Search for the cell housing the specified text and yield its [X, Y] center coordinate. 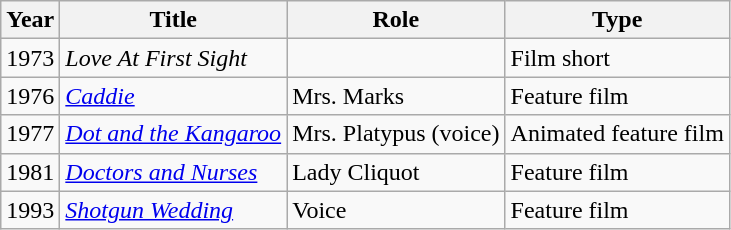
Shotgun Wedding [174, 210]
Animated feature film [617, 134]
Doctors and Nurses [174, 172]
Year [30, 20]
1977 [30, 134]
1993 [30, 210]
1976 [30, 96]
Dot and the Kangaroo [174, 134]
Type [617, 20]
1973 [30, 58]
Lady Cliquot [396, 172]
Caddie [174, 96]
Role [396, 20]
1981 [30, 172]
Title [174, 20]
Love At First Sight [174, 58]
Mrs. Marks [396, 96]
Film short [617, 58]
Mrs. Platypus (voice) [396, 134]
Voice [396, 210]
